Provide the [x, y] coordinate of the cell's center where the given text is located.  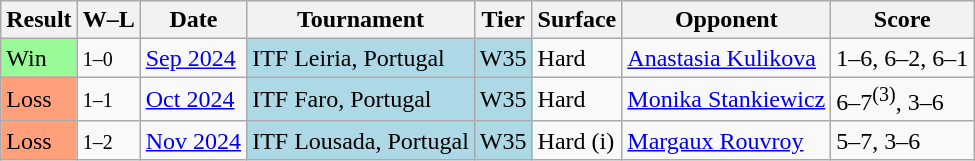
Tier [503, 20]
6–7(3), 3–6 [902, 100]
Date [193, 20]
ITF Faro, Portugal [361, 100]
Margaux Rouvroy [726, 140]
5–7, 3–6 [902, 140]
Oct 2024 [193, 100]
Nov 2024 [193, 140]
ITF Lousada, Portugal [361, 140]
Hard (i) [577, 140]
Monika Stankiewicz [726, 100]
Sep 2024 [193, 58]
Win [39, 58]
1–1 [108, 100]
1–0 [108, 58]
Result [39, 20]
W–L [108, 20]
ITF Leiria, Portugal [361, 58]
Surface [577, 20]
Anastasia Kulikova [726, 58]
1–6, 6–2, 6–1 [902, 58]
Score [902, 20]
1–2 [108, 140]
Tournament [361, 20]
Opponent [726, 20]
